Capture the cell that displays the provided text and extract its [X, Y] central coordinate. 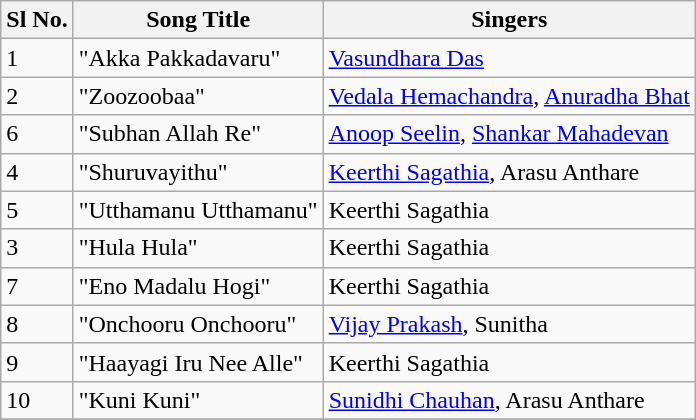
2 [37, 96]
10 [37, 400]
Song Title [198, 20]
"Shuruvayithu" [198, 172]
"Kuni Kuni" [198, 400]
"Utthamanu Utthamanu" [198, 210]
1 [37, 58]
5 [37, 210]
9 [37, 362]
Singers [509, 20]
"Haayagi Iru Nee Alle" [198, 362]
Vedala Hemachandra, Anuradha Bhat [509, 96]
Sunidhi Chauhan, Arasu Anthare [509, 400]
6 [37, 134]
"Zoozoobaa" [198, 96]
8 [37, 324]
"Onchooru Onchooru" [198, 324]
"Akka Pakkadavaru" [198, 58]
4 [37, 172]
Sl No. [37, 20]
Vijay Prakash, Sunitha [509, 324]
7 [37, 286]
3 [37, 248]
Keerthi Sagathia, Arasu Anthare [509, 172]
Vasundhara Das [509, 58]
"Eno Madalu Hogi" [198, 286]
Anoop Seelin, Shankar Mahadevan [509, 134]
"Hula Hula" [198, 248]
"Subhan Allah Re" [198, 134]
